Search for the cell housing the specified text and yield its (x, y) center coordinate. 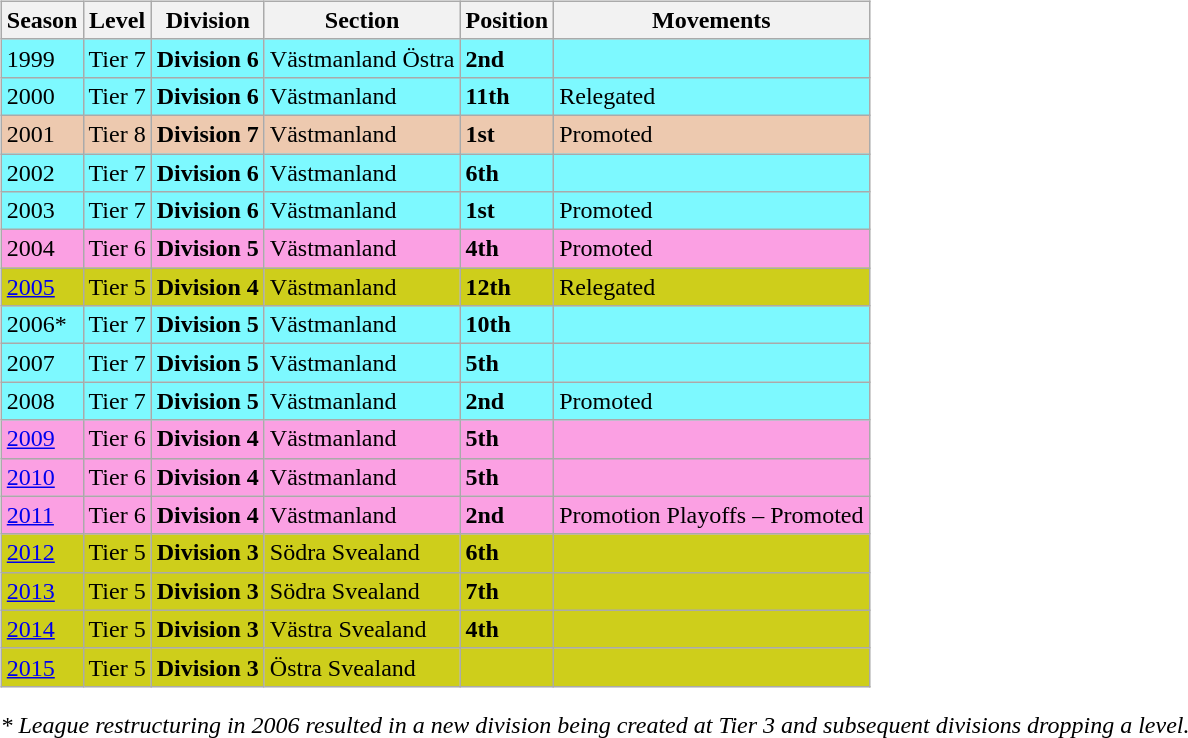
Promotion Playoffs – Promoted (712, 515)
2012 (42, 553)
2014 (42, 629)
2007 (42, 363)
Västmanland Östra (362, 58)
Östra Svealand (362, 667)
Tier 8 (117, 134)
2009 (42, 439)
2001 (42, 134)
2000 (42, 96)
Level (117, 20)
7th (507, 591)
Section (362, 20)
2003 (42, 211)
2011 (42, 515)
12th (507, 287)
2004 (42, 249)
2015 (42, 667)
2005 (42, 287)
Position (507, 20)
Division 7 (208, 134)
11th (507, 96)
2002 (42, 173)
10th (507, 325)
2008 (42, 401)
2006* (42, 325)
2013 (42, 591)
Season (42, 20)
Västra Svealand (362, 629)
Movements (712, 20)
Division (208, 20)
2010 (42, 477)
1999 (42, 58)
